Extract the (x, y) coordinate from the center of the cell holding the provided text.  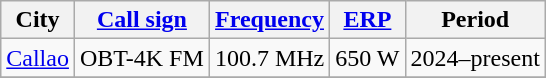
2024–present (475, 58)
Period (475, 20)
City (38, 20)
ERP (368, 20)
Frequency (269, 20)
650 W (368, 58)
100.7 MHz (269, 58)
Callao (38, 58)
OBT-4K FM (142, 58)
Call sign (142, 20)
